For the text-containing cell, return its midpoint in [x, y] coordinate format. 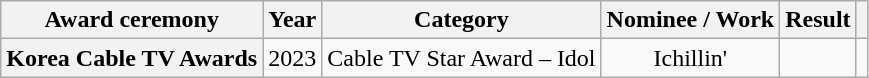
Korea Cable TV Awards [132, 58]
Cable TV Star Award – Idol [462, 58]
Nominee / Work [690, 20]
Result [818, 20]
Category [462, 20]
Year [292, 20]
Award ceremony [132, 20]
Ichillin' [690, 58]
2023 [292, 58]
